Capture the cell that displays the provided text and extract its (x, y) central coordinate. 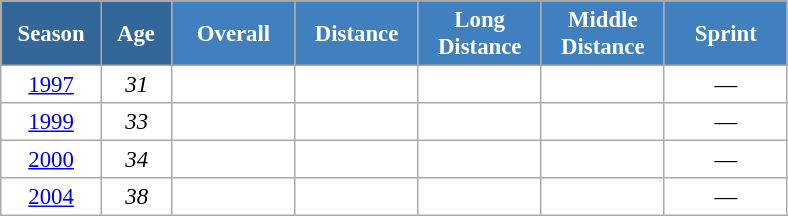
34 (136, 160)
Long Distance (480, 34)
2000 (52, 160)
Age (136, 34)
1997 (52, 85)
1999 (52, 122)
Sprint (726, 34)
Middle Distance (602, 34)
38 (136, 197)
33 (136, 122)
Overall (234, 34)
Season (52, 34)
Distance (356, 34)
31 (136, 85)
2004 (52, 197)
